Detect which cell encompasses the target text, then output its [x, y] center coordinate. 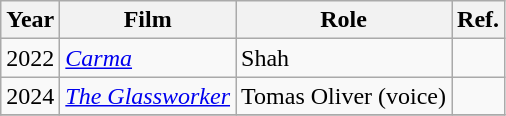
Year [30, 20]
Role [344, 20]
The Glassworker [148, 96]
2024 [30, 96]
Film [148, 20]
Carma [148, 58]
Tomas Oliver (voice) [344, 96]
Shah [344, 58]
Ref. [478, 20]
2022 [30, 58]
